Detect which cell encompasses the target text, then output its [x, y] center coordinate. 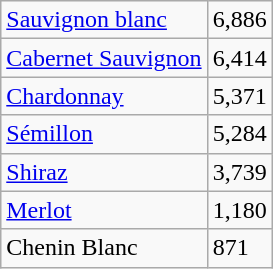
6,886 [240, 20]
1,180 [240, 210]
3,739 [240, 172]
871 [240, 248]
Cabernet Sauvignon [104, 58]
Chardonnay [104, 96]
6,414 [240, 58]
Sémillon [104, 134]
5,371 [240, 96]
Sauvignon blanc [104, 20]
Shiraz [104, 172]
Merlot [104, 210]
Chenin Blanc [104, 248]
5,284 [240, 134]
